Return (x, y) of the center of cell containing provided text 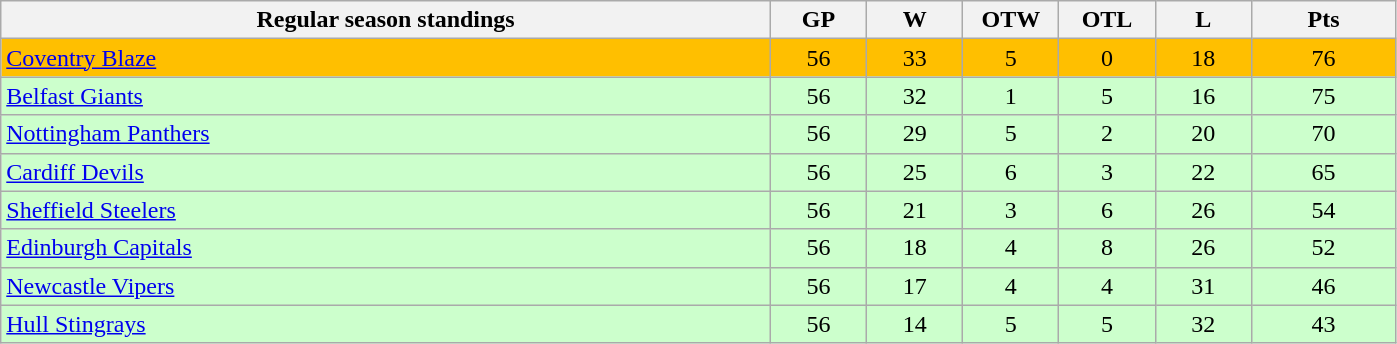
Hull Stingrays (386, 324)
20 (1203, 134)
52 (1323, 248)
25 (915, 172)
46 (1323, 286)
OTL (1107, 20)
43 (1323, 324)
29 (915, 134)
Coventry Blaze (386, 58)
1 (1011, 96)
31 (1203, 286)
Nottingham Panthers (386, 134)
17 (915, 286)
Pts (1323, 20)
2 (1107, 134)
54 (1323, 210)
Edinburgh Capitals (386, 248)
W (915, 20)
70 (1323, 134)
GP (818, 20)
33 (915, 58)
21 (915, 210)
75 (1323, 96)
OTW (1011, 20)
8 (1107, 248)
76 (1323, 58)
Belfast Giants (386, 96)
22 (1203, 172)
0 (1107, 58)
65 (1323, 172)
L (1203, 20)
16 (1203, 96)
Sheffield Steelers (386, 210)
14 (915, 324)
Cardiff Devils (386, 172)
Newcastle Vipers (386, 286)
Regular season standings (386, 20)
